Return (X, Y) of the center of cell containing provided text 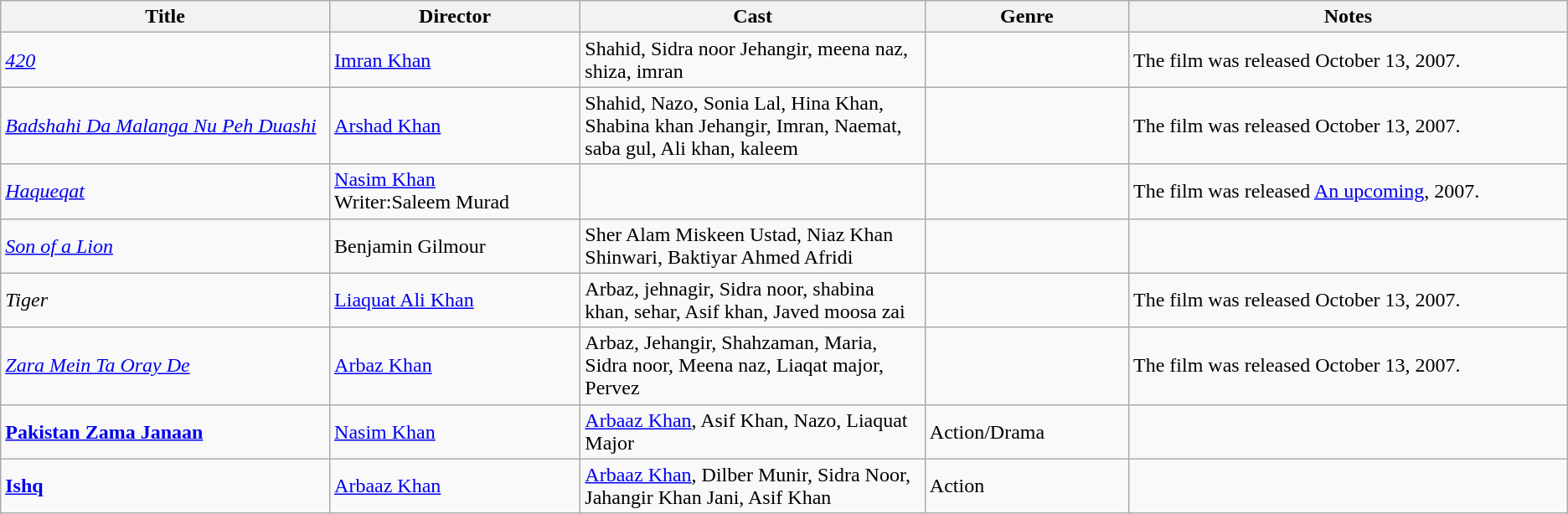
Cast (752, 17)
Arbaaz Khan, Asif Khan, Nazo, Liaquat Major (752, 432)
Tiger (166, 300)
Badshahi Da Malanga Nu Peh Duashi (166, 126)
Zara Mein Ta Oray De (166, 366)
Ishq (166, 486)
Son of a Lion (166, 246)
Action/Drama (1027, 432)
Shahid, Nazo, Sonia Lal, Hina Khan, Shabina khan Jehangir, Imran, Naemat, saba gul, Ali khan, kaleem (752, 126)
The film was released An upcoming, 2007. (1348, 191)
Pakistan Zama Janaan (166, 432)
Arbaz Khan (456, 366)
Haqueqat (166, 191)
Shahid, Sidra noor Jehangir, meena naz, shiza, imran (752, 60)
Nasim Khan (456, 432)
Nasim KhanWriter:Saleem Murad (456, 191)
Arshad Khan (456, 126)
Benjamin Gilmour (456, 246)
Action (1027, 486)
Notes (1348, 17)
Arbaz, Jehangir, Shahzaman, Maria, Sidra noor, Meena naz, Liaqat major, Pervez (752, 366)
Genre (1027, 17)
Title (166, 17)
Arbaaz Khan, Dilber Munir, Sidra Noor, Jahangir Khan Jani, Asif Khan (752, 486)
420 (166, 60)
Imran Khan (456, 60)
Arbaz, jehnagir, Sidra noor, shabina khan, sehar, Asif khan, Javed moosa zai (752, 300)
Director (456, 17)
Liaquat Ali Khan (456, 300)
Arbaaz Khan (456, 486)
Sher Alam Miskeen Ustad, Niaz Khan Shinwari, Baktiyar Ahmed Afridi (752, 246)
